Find where the given text appears and provide that cell's center as [X, Y] coordinate. 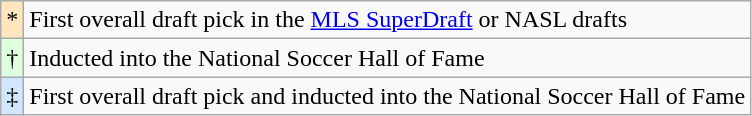
Inducted into the National Soccer Hall of Fame [388, 58]
* [12, 20]
‡ [12, 96]
First overall draft pick and inducted into the National Soccer Hall of Fame [388, 96]
First overall draft pick in the MLS SuperDraft or NASL drafts [388, 20]
† [12, 58]
